Pinpoint the cell where the given text exists, returning its [X, Y] midpoint coordinate. 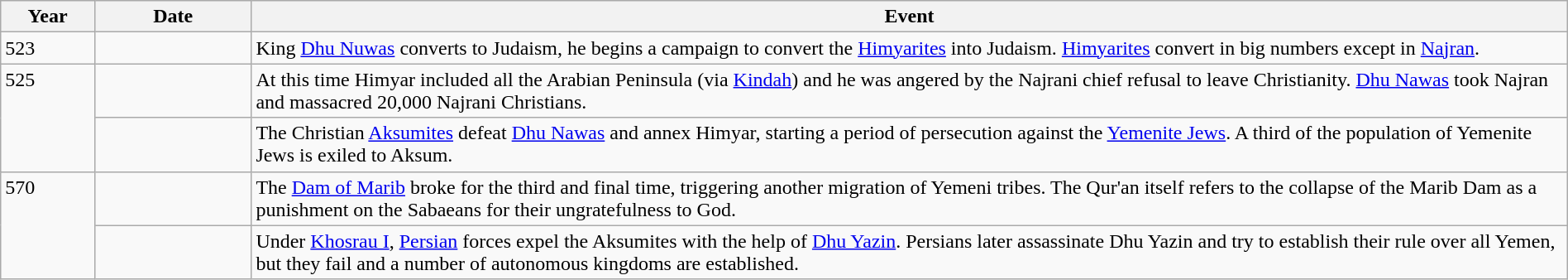
Event [910, 17]
523 [48, 48]
525 [48, 118]
Date [172, 17]
Year [48, 17]
570 [48, 225]
King Dhu Nuwas converts to Judaism, he begins a campaign to convert the Himyarites into Judaism. Himyarites convert in big numbers except in Najran. [910, 48]
